Find where the given text appears and provide that cell's center as (X, Y) coordinate. 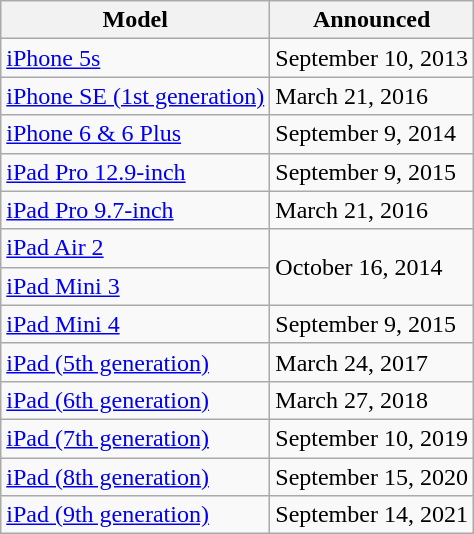
September 10, 2019 (372, 438)
October 16, 2014 (372, 267)
September 10, 2013 (372, 58)
iPad (8th generation) (136, 477)
iPad (7th generation) (136, 438)
iPad (9th generation) (136, 515)
iPad Mini 3 (136, 286)
September 9, 2014 (372, 134)
Model (136, 20)
September 15, 2020 (372, 477)
iPad Air 2 (136, 248)
iPad (5th generation) (136, 362)
September 14, 2021 (372, 515)
iPhone 5s (136, 58)
March 27, 2018 (372, 400)
iPad Pro 12.9-inch (136, 172)
iPad Mini 4 (136, 324)
iPad Pro 9.7-inch (136, 210)
iPhone SE (1st generation) (136, 96)
iPhone 6 & 6 Plus (136, 134)
iPad (6th generation) (136, 400)
March 24, 2017 (372, 362)
Announced (372, 20)
